Return [x, y] of the center of cell containing provided text 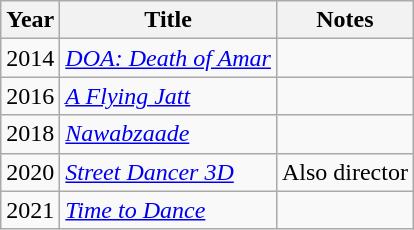
Title [168, 20]
Street Dancer 3D [168, 172]
Nawabzaade [168, 134]
2014 [30, 58]
2020 [30, 172]
Also director [344, 172]
Year [30, 20]
2021 [30, 210]
Notes [344, 20]
2016 [30, 96]
A Flying Jatt [168, 96]
DOA: Death of Amar [168, 58]
Time to Dance [168, 210]
2018 [30, 134]
